Return the [X, Y] coordinate for the center point of the cell that contains the specified text.  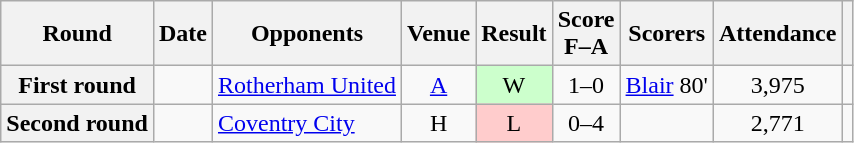
A [438, 85]
W [514, 85]
Result [514, 34]
Second round [78, 123]
Opponents [306, 34]
ScoreF–A [586, 34]
Venue [438, 34]
Round [78, 34]
Date [182, 34]
Attendance [777, 34]
L [514, 123]
Blair 80' [666, 85]
1–0 [586, 85]
Scorers [666, 34]
H [438, 123]
3,975 [777, 85]
First round [78, 85]
0–4 [586, 123]
Coventry City [306, 123]
2,771 [777, 123]
Rotherham United [306, 85]
